Return (X, Y) of the center of cell containing provided text 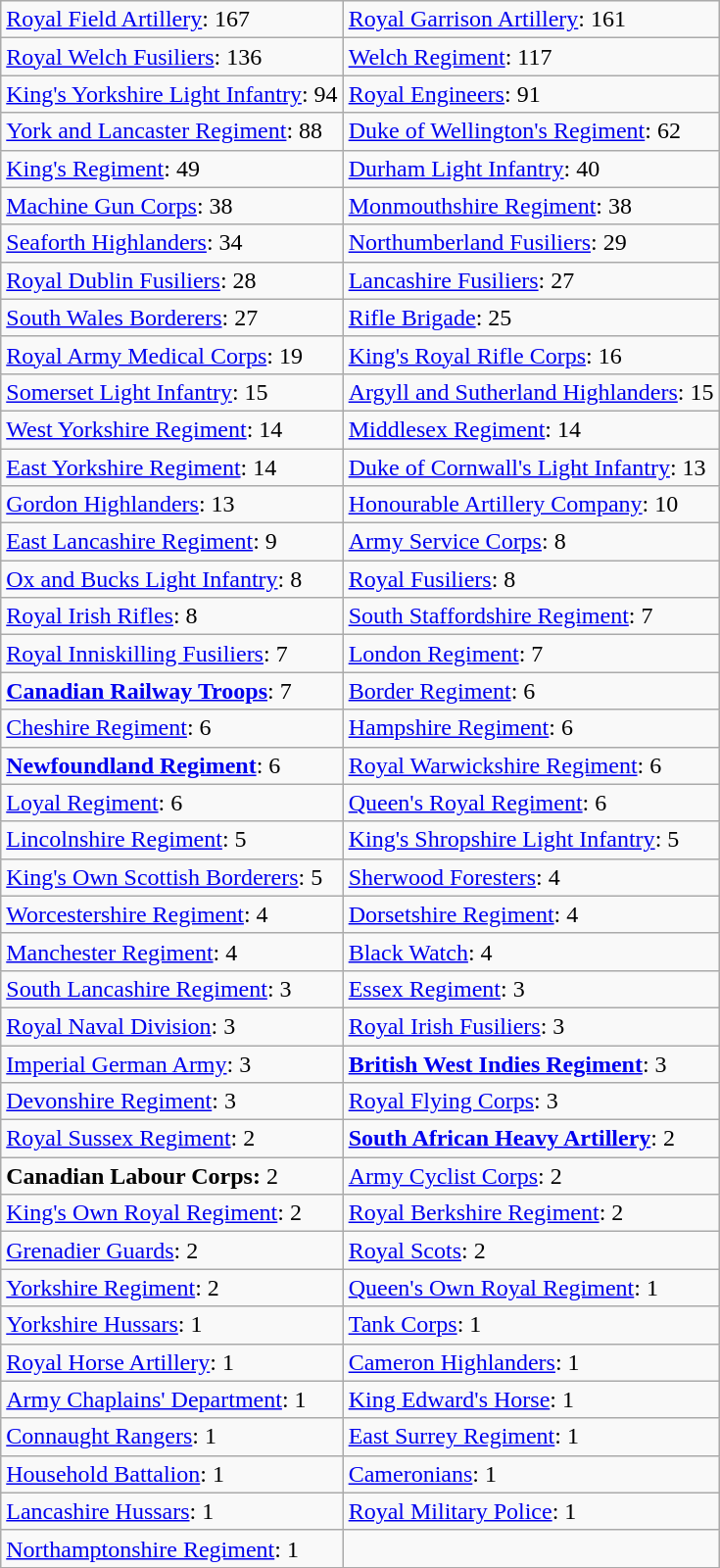
Army Service Corps: 8 (531, 542)
Lancashire Hussars: 1 (172, 1511)
Monmouthshire Regiment: 38 (531, 206)
Yorkshire Hussars: 1 (172, 1325)
Imperial German Army: 3 (172, 1063)
Lancashire Fusiliers: 27 (531, 280)
York and Lancaster Regiment: 88 (172, 131)
Somerset Light Infantry: 15 (172, 392)
Loyal Regiment: 6 (172, 803)
King's Own Royal Regiment: 2 (172, 1213)
Royal Naval Division: 3 (172, 1026)
Royal Flying Corps: 3 (531, 1102)
East Lancashire Regiment: 9 (172, 542)
Canadian Railway Troops: 7 (172, 691)
South Staffordshire Regiment: 7 (531, 616)
Royal Military Police: 1 (531, 1511)
Machine Gun Corps: 38 (172, 206)
Duke of Wellington's Regiment: 62 (531, 131)
South African Heavy Artillery: 2 (531, 1139)
Argyll and Sutherland Highlanders: 15 (531, 392)
South Lancashire Regiment: 3 (172, 989)
South Wales Borderers: 27 (172, 318)
Royal Fusiliers: 8 (531, 579)
West Yorkshire Regiment: 14 (172, 429)
King Edward's Horse: 1 (531, 1399)
Lincolnshire Regiment: 5 (172, 840)
Connaught Rangers: 1 (172, 1437)
Royal Army Medical Corps: 19 (172, 355)
Black Watch: 4 (531, 952)
Canadian Labour Corps: 2 (172, 1176)
East Surrey Regiment: 1 (531, 1437)
Hampshire Regiment: 6 (531, 728)
Durham Light Infantry: 40 (531, 169)
Gordon Highlanders: 13 (172, 505)
Ox and Bucks Light Infantry: 8 (172, 579)
Army Chaplains' Department: 1 (172, 1399)
London Regiment: 7 (531, 654)
Queen's Royal Regiment: 6 (531, 803)
Middlesex Regiment: 14 (531, 429)
Royal Engineers: 91 (531, 94)
Northumberland Fusiliers: 29 (531, 243)
Household Battalion: 1 (172, 1474)
King's Shropshire Light Infantry: 5 (531, 840)
Rifle Brigade: 25 (531, 318)
Royal Irish Rifles: 8 (172, 616)
King's Yorkshire Light Infantry: 94 (172, 94)
Royal Dublin Fusiliers: 28 (172, 280)
Queen's Own Royal Regiment: 1 (531, 1288)
Honourable Artillery Company: 10 (531, 505)
Royal Inniskilling Fusiliers: 7 (172, 654)
Worcestershire Regiment: 4 (172, 914)
Essex Regiment: 3 (531, 989)
King's Regiment: 49 (172, 169)
British West Indies Regiment: 3 (531, 1063)
Newfoundland Regiment: 6 (172, 765)
Tank Corps: 1 (531, 1325)
Royal Sussex Regiment: 2 (172, 1139)
Army Cyclist Corps: 2 (531, 1176)
Cameron Highlanders: 1 (531, 1362)
Cameronians: 1 (531, 1474)
Welch Regiment: 117 (531, 57)
Manchester Regiment: 4 (172, 952)
Border Regiment: 6 (531, 691)
East Yorkshire Regiment: 14 (172, 467)
Royal Field Artillery: 167 (172, 20)
Royal Welch Fusiliers: 136 (172, 57)
Seaforth Highlanders: 34 (172, 243)
Sherwood Foresters: 4 (531, 877)
King's Own Scottish Borderers: 5 (172, 877)
Grenadier Guards: 2 (172, 1250)
Dorsetshire Regiment: 4 (531, 914)
Royal Berkshire Regiment: 2 (531, 1213)
Royal Irish Fusiliers: 3 (531, 1026)
Yorkshire Regiment: 2 (172, 1288)
Royal Scots: 2 (531, 1250)
Duke of Cornwall's Light Infantry: 13 (531, 467)
Royal Horse Artillery: 1 (172, 1362)
King's Royal Rifle Corps: 16 (531, 355)
Royal Garrison Artillery: 161 (531, 20)
Northamptonshire Regiment: 1 (172, 1548)
Cheshire Regiment: 6 (172, 728)
Devonshire Regiment: 3 (172, 1102)
Royal Warwickshire Regiment: 6 (531, 765)
